Detect which cell encompasses the target text, then output its (x, y) center coordinate. 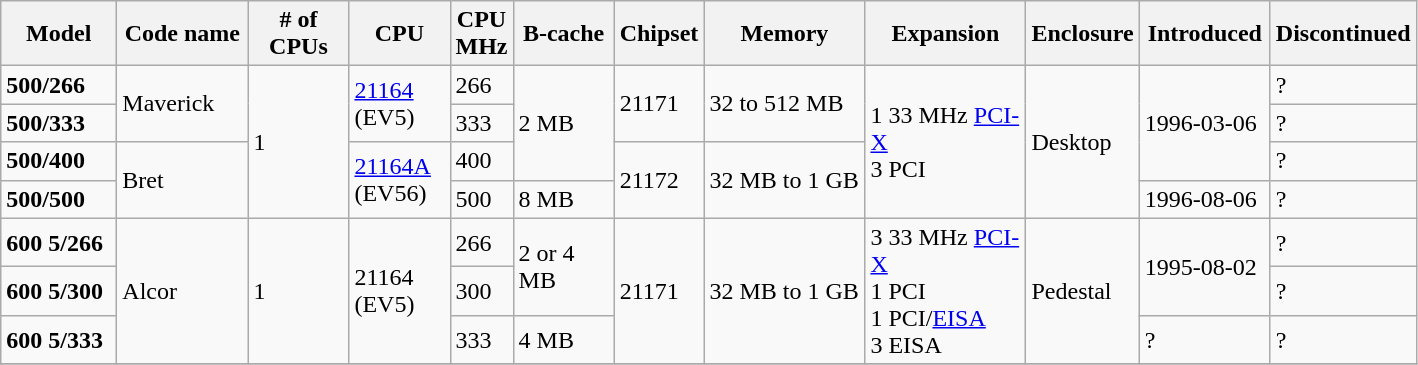
CPUMHz (482, 34)
2 or 4 MB (564, 266)
Alcor (182, 291)
Maverick (182, 104)
# ofCPUs (298, 34)
21164A(EV56) (400, 180)
Code name (182, 34)
Memory (784, 34)
Pedestal (1082, 291)
8 MB (564, 199)
500/500 (59, 199)
32 to 512 MB (784, 104)
500/333 (59, 123)
Expansion (946, 34)
Model (59, 34)
600 5/333 (59, 340)
600 5/300 (59, 292)
21172 (659, 180)
Introduced (1204, 34)
500/400 (59, 161)
400 (482, 161)
1995-08-02 (1204, 266)
4 MB (564, 340)
2 MB (564, 123)
500/266 (59, 85)
600 5/266 (59, 242)
B-cache (564, 34)
Discontinued (1343, 34)
CPU (400, 34)
Chipset (659, 34)
Desktop (1082, 142)
Bret (182, 180)
Enclosure (1082, 34)
3 33 MHz PCI-X1 PCI1 PCI/EISA3 EISA (946, 291)
1996-08-06 (1204, 199)
300 (482, 292)
1996-03-06 (1204, 123)
500 (482, 199)
1 33 MHz PCI-X3 PCI (946, 142)
